Output the (X, Y) coordinate of the center of the cell containing the given text.  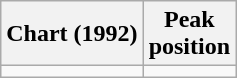
Chart (1992) (72, 34)
Peakposition (189, 34)
